Search for the cell housing the specified text and yield its (X, Y) center coordinate. 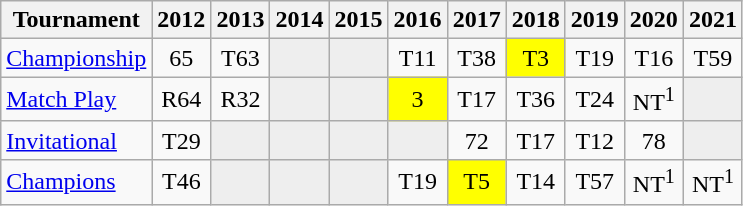
R64 (182, 100)
T5 (476, 182)
T57 (594, 182)
T12 (594, 140)
T11 (418, 58)
T16 (654, 58)
72 (476, 140)
T29 (182, 140)
Tournament (76, 20)
2012 (182, 20)
2016 (418, 20)
T38 (476, 58)
T46 (182, 182)
Championship (76, 58)
T14 (536, 182)
Match Play (76, 100)
2013 (240, 20)
2018 (536, 20)
Champions (76, 182)
2014 (300, 20)
R32 (240, 100)
T59 (712, 58)
Invitational (76, 140)
2015 (358, 20)
65 (182, 58)
3 (418, 100)
T3 (536, 58)
T24 (594, 100)
T36 (536, 100)
2019 (594, 20)
T63 (240, 58)
2021 (712, 20)
2017 (476, 20)
78 (654, 140)
2020 (654, 20)
